Scan for the cell matching the given text and deliver its [X, Y] coordinate at center. 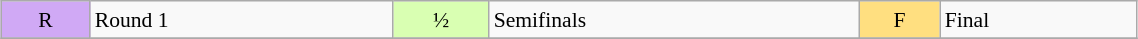
R [46, 20]
½ [440, 20]
F [900, 20]
Round 1 [242, 20]
Semifinals [674, 20]
Final [1038, 20]
